Detect which cell encompasses the target text, then output its [x, y] center coordinate. 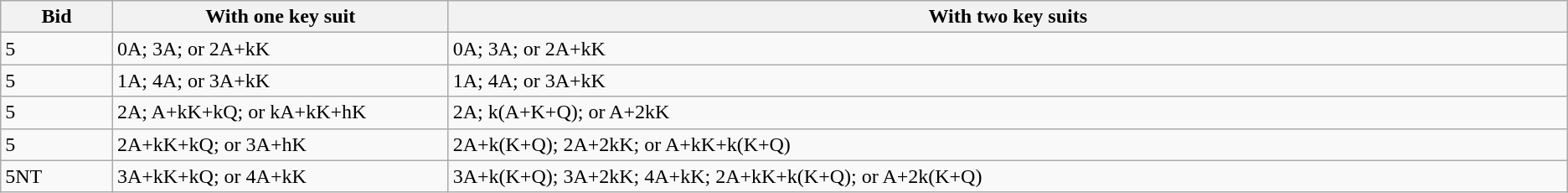
Bid [57, 17]
3A+k(K+Q); 3A+2kK; 4A+kK; 2A+kK+k(K+Q); or A+2k(K+Q) [1008, 176]
2A; k(A+K+Q); or A+2kK [1008, 112]
2A+k(K+Q); 2A+2kK; or A+kK+k(K+Q) [1008, 144]
5NT [57, 176]
With one key suit [280, 17]
2A+kK+kQ; or 3A+hK [280, 144]
3A+kK+kQ; or 4A+kK [280, 176]
2A; A+kK+kQ; or kA+kK+hK [280, 112]
With two key suits [1008, 17]
